Detect which cell encompasses the target text, then output its (X, Y) center coordinate. 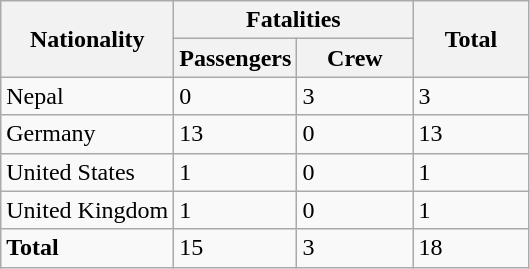
Germany (88, 134)
Passengers (236, 58)
Nepal (88, 96)
Nationality (88, 39)
Crew (355, 58)
15 (236, 248)
United Kingdom (88, 210)
United States (88, 172)
18 (471, 248)
Fatalities (294, 20)
